Return the [x, y] coordinate for the center point of the cell that contains the specified text.  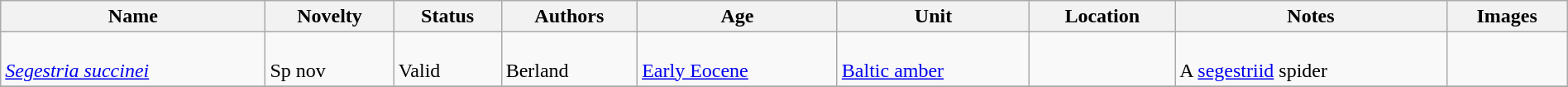
Notes [1311, 17]
Segestria succinei [133, 60]
Berland [569, 60]
Unit [933, 17]
Authors [569, 17]
Novelty [329, 17]
Name [133, 17]
Location [1102, 17]
Sp nov [329, 60]
Age [738, 17]
Status [447, 17]
A segestriid spider [1311, 60]
Baltic amber [933, 60]
Early Eocene [738, 60]
Valid [447, 60]
Images [1507, 17]
